Identify which cell holds the provided text, then report its [X, Y] central coordinate. 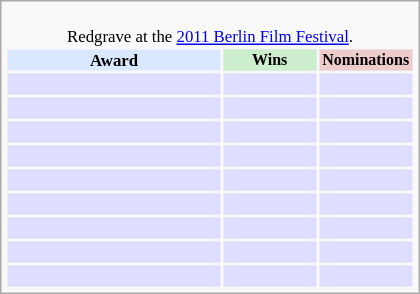
Wins [270, 60]
Nominations [366, 60]
Award [114, 60]
Redgrave at the 2011 Berlin Film Festival. [210, 28]
